Output the (x, y) coordinate of the center of the cell containing the given text.  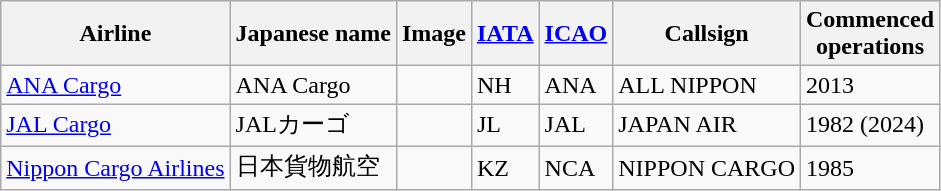
Nippon Cargo Airlines (116, 168)
2013 (870, 85)
ALL NIPPON (707, 85)
JALカーゴ (313, 126)
ANA (576, 85)
Japanese name (313, 34)
Image (434, 34)
JAPAN AIR (707, 126)
JL (505, 126)
ICAO (576, 34)
Commencedoperations (870, 34)
NCA (576, 168)
1982 (2024) (870, 126)
Airline (116, 34)
Callsign (707, 34)
NH (505, 85)
NIPPON CARGO (707, 168)
IATA (505, 34)
日本貨物航空 (313, 168)
JAL (576, 126)
JAL Cargo (116, 126)
KZ (505, 168)
1985 (870, 168)
